Pinpoint the cell where the given text exists, returning its [x, y] midpoint coordinate. 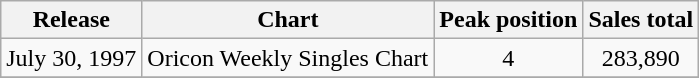
Sales total [641, 20]
Chart [288, 20]
Peak position [508, 20]
Release [72, 20]
Oricon Weekly Singles Chart [288, 58]
283,890 [641, 58]
July 30, 1997 [72, 58]
4 [508, 58]
